Search for the cell housing the specified text and yield its [x, y] center coordinate. 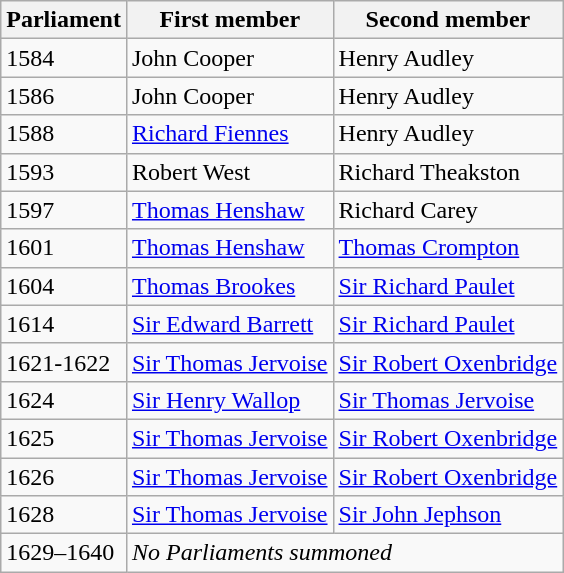
1624 [64, 400]
1621-1622 [64, 362]
Second member [448, 20]
Thomas Crompton [448, 248]
Sir Edward Barrett [230, 324]
1628 [64, 515]
1629–1640 [64, 553]
1593 [64, 172]
Robert West [230, 172]
1586 [64, 96]
1614 [64, 324]
1601 [64, 248]
Sir Henry Wallop [230, 400]
Thomas Brookes [230, 286]
1588 [64, 134]
First member [230, 20]
1625 [64, 438]
Richard Fiennes [230, 134]
Parliament [64, 20]
1597 [64, 210]
Richard Theakston [448, 172]
No Parliaments summoned [344, 553]
Sir John Jephson [448, 515]
1626 [64, 477]
Richard Carey [448, 210]
1584 [64, 58]
1604 [64, 286]
